Scan for the cell matching the given text and deliver its [X, Y] coordinate at center. 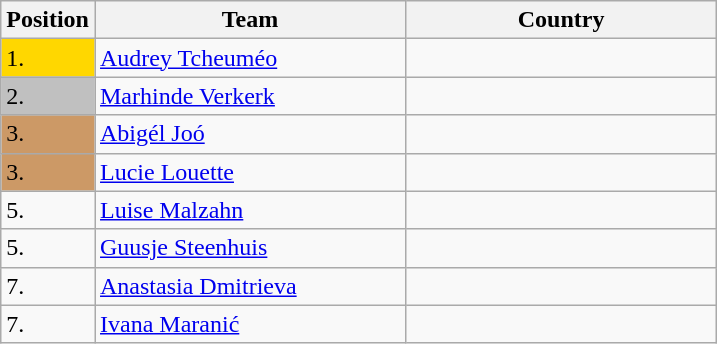
Abigél Joó [250, 134]
Anastasia Dmitrieva [250, 286]
1. [48, 58]
Lucie Louette [250, 172]
Guusje Steenhuis [250, 248]
Audrey Tcheuméo [250, 58]
Position [48, 20]
Ivana Maranić [250, 324]
Country [562, 20]
Luise Malzahn [250, 210]
Marhinde Verkerk [250, 96]
2. [48, 96]
Team [250, 20]
